Locate the cell with the specified text and output its (x, y) center coordinate. 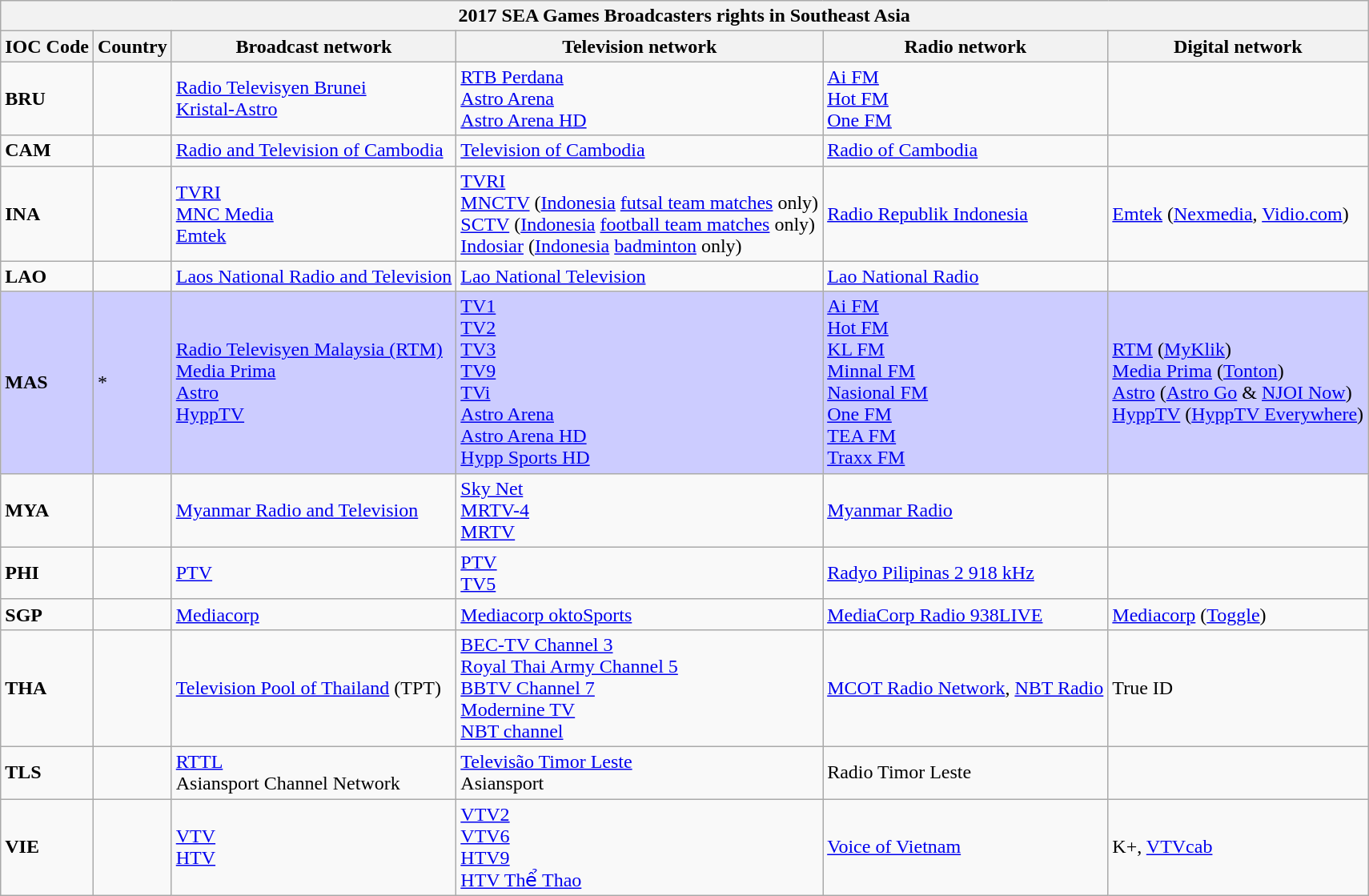
THA (47, 688)
Mediacorp oktoSports (640, 614)
SGP (47, 614)
TLS (47, 772)
IOC Code (47, 46)
MediaCorp Radio 938LIVE (966, 614)
Radyo Pilipinas 2 918 kHz (966, 573)
Radio Timor Leste (966, 772)
Radio and Television of Cambodia (314, 151)
Lao National Television (640, 276)
RTM (MyKlik)Media Prima (Tonton)Astro (Astro Go & NJOI Now)HyppTV (HyppTV Everywhere) (1238, 383)
RTB PerdanaAstro ArenaAstro Arena HD (640, 98)
Myanmar Radio and Television (314, 510)
CAM (47, 151)
TVRIMNCTV (Indonesia futsal team matches only)SCTV (Indonesia football team matches only)Indosiar (Indonesia badminton only) (640, 213)
Radio Televisyen Malaysia (RTM)Media PrimaAstroHyppTV (314, 383)
Television of Cambodia (640, 151)
Mediacorp (314, 614)
PTV (314, 573)
Sky NetMRTV-4MRTV (640, 510)
* (132, 383)
Radio Republik Indonesia (966, 213)
Mediacorp (Toggle) (1238, 614)
PHI (47, 573)
TV1TV2TV3TV9TViAstro ArenaAstro Arena HDHypp Sports HD (640, 383)
BEC-TV Channel 3Royal Thai Army Channel 5BBTV Channel 7Modernine TVNBT channel (640, 688)
True ID (1238, 688)
Emtek (Nexmedia, Vidio.com) (1238, 213)
Lao National Radio (966, 276)
INA (47, 213)
VTV2VTV6HTV9HTV Thể Thao (640, 847)
LAO (47, 276)
Ai FMHot FMOne FM (966, 98)
Ai FMHot FMKL FMMinnal FMNasional FMOne FMTEA FMTraxx FM (966, 383)
Broadcast network (314, 46)
Voice of Vietnam (966, 847)
TVRIMNC MediaEmtek (314, 213)
K+, VTVcab (1238, 847)
Laos National Radio and Television (314, 276)
Country (132, 46)
VTVHTV (314, 847)
2017 SEA Games Broadcasters rights in Southeast Asia (684, 16)
Radio of Cambodia (966, 151)
RTTLAsiansport Channel Network (314, 772)
VIE (47, 847)
Radio Televisyen BruneiKristal-Astro (314, 98)
MYA (47, 510)
PTVTV5 (640, 573)
Radio network (966, 46)
Television network (640, 46)
MAS (47, 383)
BRU (47, 98)
Myanmar Radio (966, 510)
Digital network (1238, 46)
Televisão Timor LesteAsiansport (640, 772)
Television Pool of Thailand (TPT) (314, 688)
MCOT Radio Network, NBT Radio (966, 688)
